Locate the cell with the specified text and output its [x, y] center coordinate. 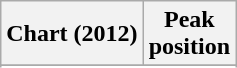
Peakposition [189, 34]
Chart (2012) [72, 34]
